Search for the cell housing the specified text and yield its [X, Y] center coordinate. 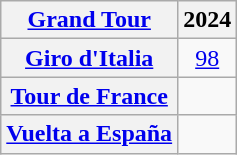
Grand Tour [90, 20]
Giro d'Italia [90, 58]
98 [208, 58]
Vuelta a España [90, 134]
Tour de France [90, 96]
2024 [208, 20]
